Pinpoint the cell where the given text exists, returning its (x, y) midpoint coordinate. 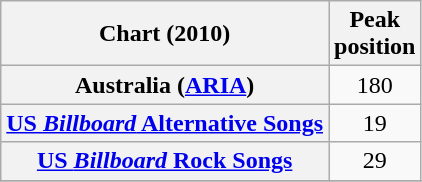
Australia (ARIA) (165, 85)
180 (375, 85)
US Billboard Alternative Songs (165, 123)
Peakposition (375, 34)
Chart (2010) (165, 34)
29 (375, 161)
US Billboard Rock Songs (165, 161)
19 (375, 123)
